From the cell containing the given text, extract its center point as (x, y) coordinate. 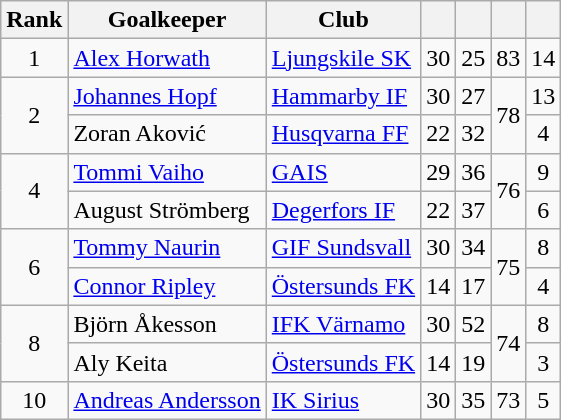
34 (474, 248)
37 (474, 210)
Goalkeeper (167, 20)
36 (474, 172)
Tommi Vaiho (167, 172)
IK Sirius (343, 400)
3 (544, 362)
Rank (34, 20)
Zoran Aković (167, 134)
Johannes Hopf (167, 96)
Aly Keita (167, 362)
29 (438, 172)
10 (34, 400)
27 (474, 96)
Andreas Andersson (167, 400)
Ljungskile SK (343, 58)
Husqvarna FF (343, 134)
August Strömberg (167, 210)
9 (544, 172)
Hammarby IF (343, 96)
2 (34, 115)
74 (508, 343)
32 (474, 134)
17 (474, 286)
75 (508, 267)
78 (508, 115)
19 (474, 362)
35 (474, 400)
IFK Värnamo (343, 324)
Degerfors IF (343, 210)
Connor Ripley (167, 286)
1 (34, 58)
13 (544, 96)
Björn Åkesson (167, 324)
5 (544, 400)
Club (343, 20)
83 (508, 58)
52 (474, 324)
76 (508, 191)
Alex Horwath (167, 58)
73 (508, 400)
GIF Sundsvall (343, 248)
Tommy Naurin (167, 248)
GAIS (343, 172)
25 (474, 58)
